Detect which cell encompasses the target text, then output its (x, y) center coordinate. 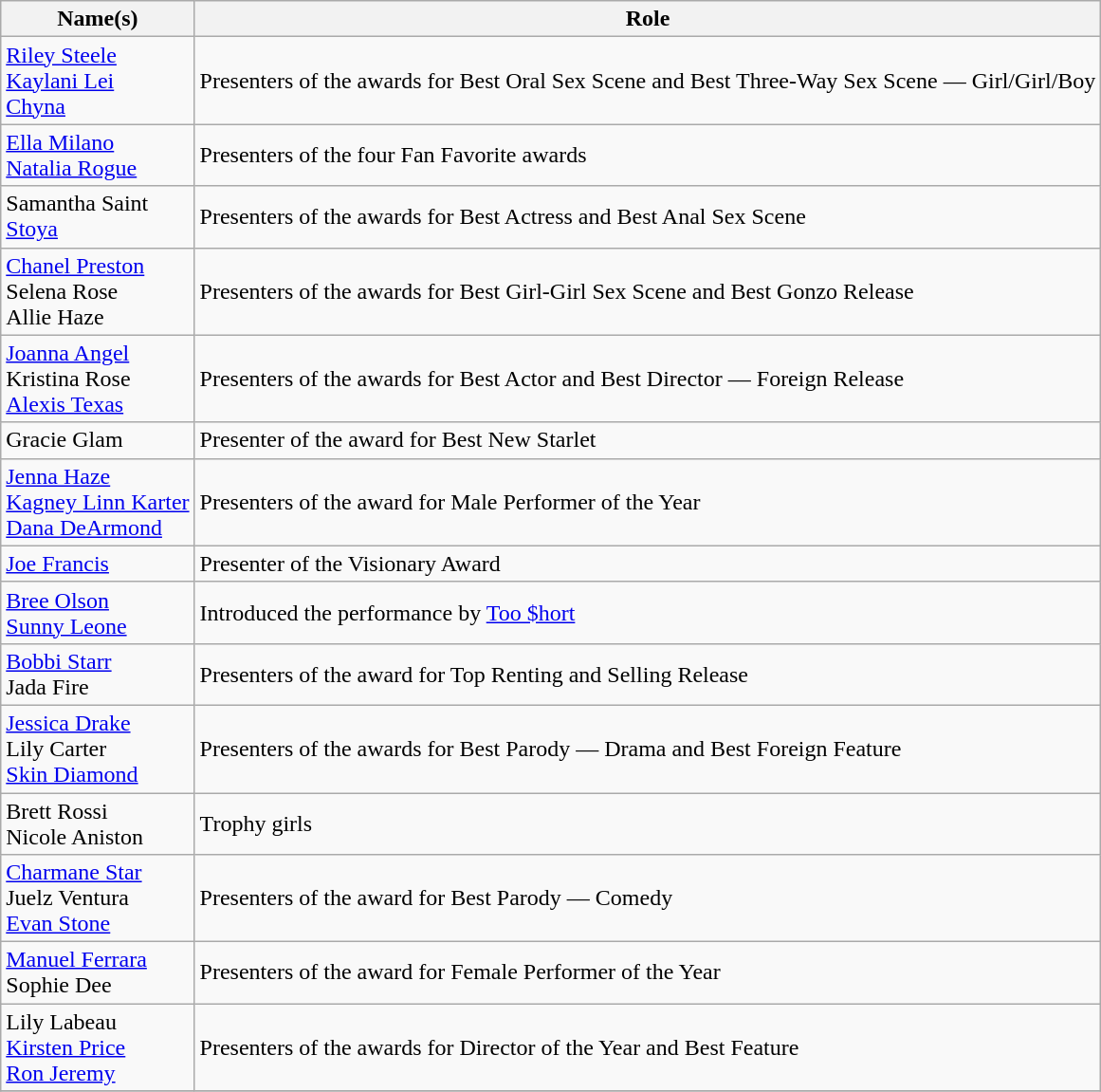
Presenters of the awards for Best Oral Sex Scene and Best Three-Way Sex Scene — Girl/Girl/Boy (648, 81)
Jessica DrakeLily CarterSkin Diamond (98, 749)
Presenters of the four Fan Favorite awards (648, 156)
Presenters of the award for Best Parody — Comedy (648, 898)
Presenters of the awards for Best Actress and Best Anal Sex Scene (648, 216)
Riley SteeleKaylani LeiChyna (98, 81)
Presenter of the award for Best New Starlet (648, 440)
Role (648, 19)
Lily LabeauKirsten PriceRon Jeremy (98, 1047)
Joe Francis (98, 564)
Bree OlsonSunny Leone (98, 613)
Presenters of the awards for Best Actor and Best Director — Foreign Release (648, 379)
Samantha SaintStoya (98, 216)
Presenters of the award for Male Performer of the Year (648, 502)
Bobbi StarrJada Fire (98, 674)
Trophy girls (648, 824)
Brett RossiNicole Aniston (98, 824)
Introduced the performance by Too $hort (648, 613)
Charmane StarJuelz VenturaEvan Stone (98, 898)
Presenter of the Visionary Award (648, 564)
Chanel PrestonSelena RoseAllie Haze (98, 291)
Name(s) (98, 19)
Gracie Glam (98, 440)
Presenters of the awards for Director of the Year and Best Feature (648, 1047)
Joanna AngelKristina RoseAlexis Texas (98, 379)
Presenters of the awards for Best Girl-Girl Sex Scene and Best Gonzo Release (648, 291)
Manuel FerraraSophie Dee (98, 973)
Ella MilanoNatalia Rogue (98, 156)
Presenters of the award for Top Renting and Selling Release (648, 674)
Presenters of the award for Female Performer of the Year (648, 973)
Jenna HazeKagney Linn KarterDana DeArmond (98, 502)
Presenters of the awards for Best Parody — Drama and Best Foreign Feature (648, 749)
